From the cell containing the given text, extract its center point as (x, y) coordinate. 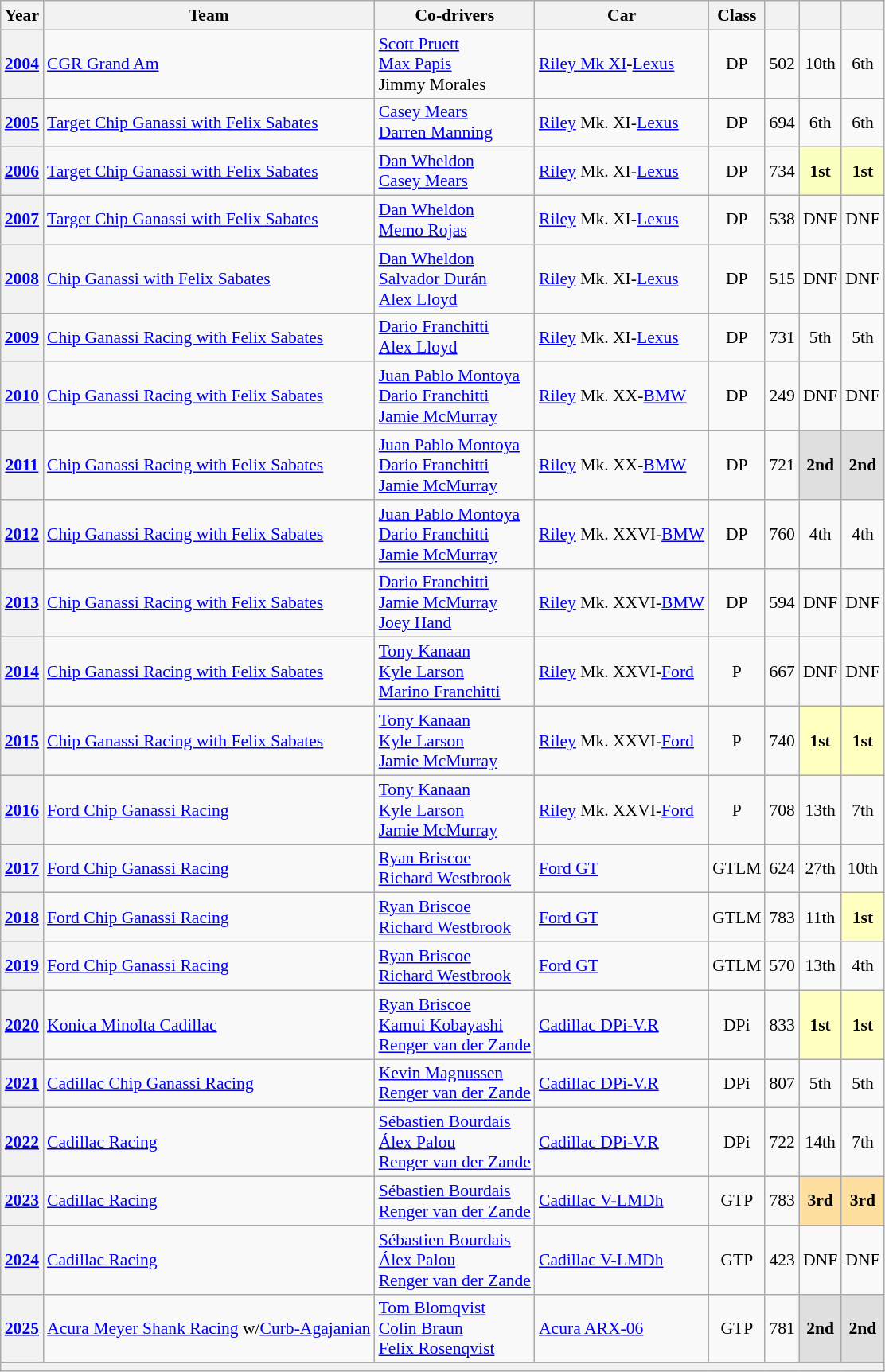
2010 (22, 396)
2024 (22, 1261)
667 (782, 672)
Co-drivers (455, 15)
2012 (22, 535)
570 (782, 966)
515 (782, 279)
2015 (22, 742)
2019 (22, 966)
722 (782, 1143)
27th (820, 869)
Riley Mk XI-Lexus (622, 64)
Acura ARX-06 (622, 1329)
2023 (22, 1202)
502 (782, 64)
Casey Mears Darren Manning (455, 123)
708 (782, 810)
2018 (22, 917)
2011 (22, 465)
2009 (22, 337)
2013 (22, 603)
2005 (22, 123)
760 (782, 535)
2020 (22, 1025)
423 (782, 1261)
Chip Ganassi with Felix Sabates (209, 279)
Car (622, 15)
2021 (22, 1084)
624 (782, 869)
807 (782, 1084)
Tom Blomqvist Colin Braun Felix Rosenqvist (455, 1329)
833 (782, 1025)
CGR Grand Am (209, 64)
249 (782, 396)
2008 (22, 279)
2006 (22, 172)
Dario Franchitti Jamie McMurray Joey Hand (455, 603)
14th (820, 1143)
Year (22, 15)
721 (782, 465)
Dan Wheldon Casey Mears (455, 172)
2007 (22, 220)
Sébastien Bourdais Renger van der Zande (455, 1202)
Ryan Briscoe Kamui Kobayashi Renger van der Zande (455, 1025)
2004 (22, 64)
2025 (22, 1329)
594 (782, 603)
2016 (22, 810)
538 (782, 220)
694 (782, 123)
781 (782, 1329)
Kevin Magnussen Renger van der Zande (455, 1084)
2017 (22, 869)
Tony Kanaan Kyle Larson Marino Franchitti (455, 672)
Cadillac Chip Ganassi Racing (209, 1084)
Team (209, 15)
Konica Minolta Cadillac (209, 1025)
Dan Wheldon Salvador Durán Alex Lloyd (455, 279)
2022 (22, 1143)
Dario Franchitti Alex Lloyd (455, 337)
734 (782, 172)
Scott Pruett Max Papis Jimmy Morales (455, 64)
2014 (22, 672)
Acura Meyer Shank Racing w/Curb-Agajanian (209, 1329)
11th (820, 917)
Dan Wheldon Memo Rojas (455, 220)
Class (737, 15)
731 (782, 337)
740 (782, 742)
